Pinpoint the cell where the given text exists, returning its (X, Y) midpoint coordinate. 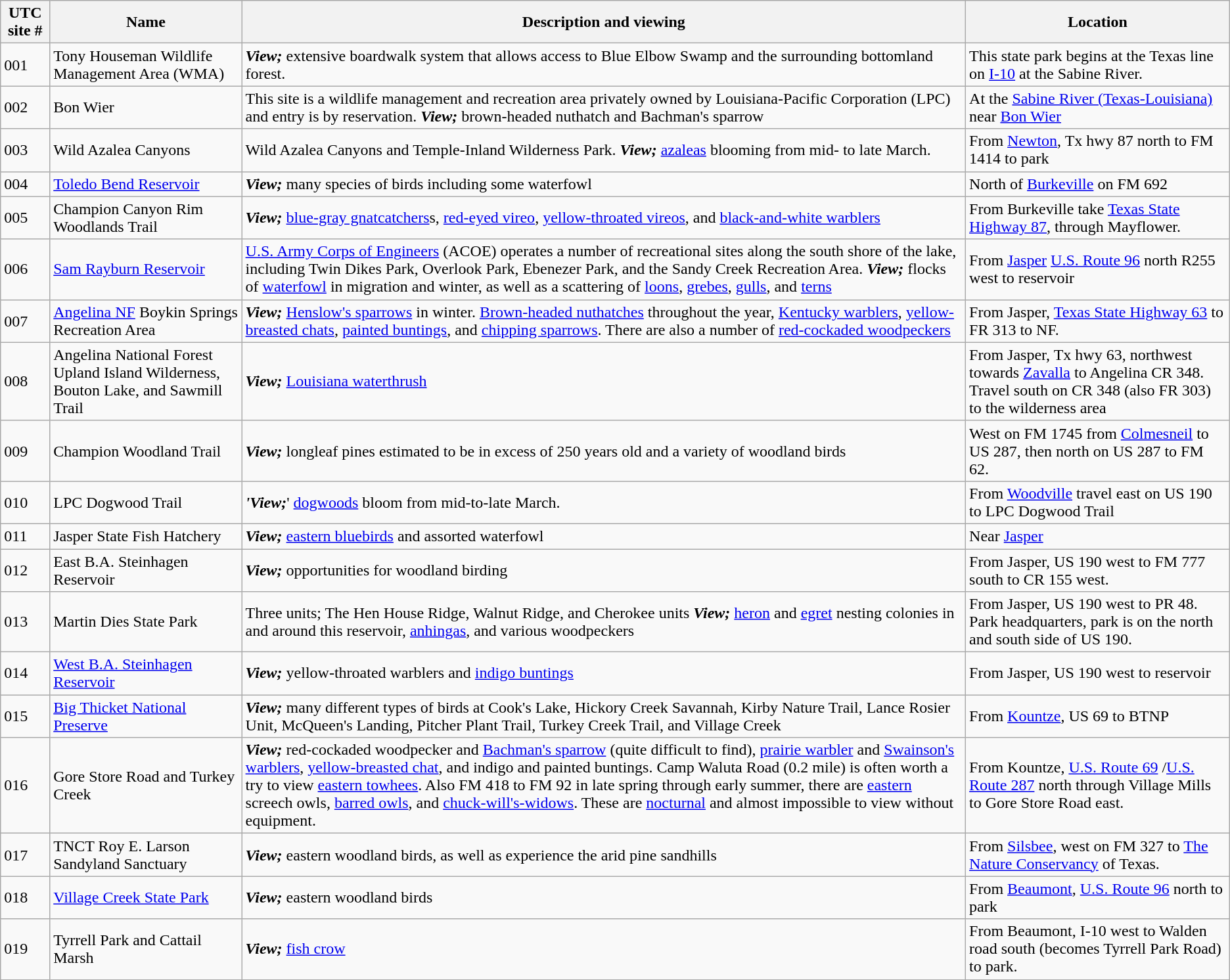
Near Jasper (1098, 536)
Village Creek State Park (146, 897)
004 (25, 184)
From Jasper U.S. Route 96 north R255 west to reservoir (1098, 269)
View; yellow-throated warblers and indigo buntings (603, 674)
015 (25, 716)
At the Sabine River (Texas-Louisiana) near Bon Wier (1098, 108)
018 (25, 897)
006 (25, 269)
Sam Rayburn Reservoir (146, 269)
Toledo Bend Reservoir (146, 184)
From Jasper, Tx hwy 63, northwest towards Zavalla to Angelina CR 348. Travel south on CR 348 (also FR 303) to the wilderness area (1098, 381)
Bon Wier (146, 108)
View; longleaf pines estimated to be in excess of 250 years old and a variety of woodland birds (603, 451)
View; Louisiana waterthrush (603, 381)
From Jasper, US 190 west to reservoir (1098, 674)
007 (25, 321)
View; many species of birds including some waterfowl (603, 184)
View; fish crow (603, 949)
Name (146, 22)
Location (1098, 22)
From Kountze, US 69 to BTNP (1098, 716)
012 (25, 570)
002 (25, 108)
View; blue-gray gnatcatcherss, red-eyed vireo, yellow-throated vireos, and black-and-white warblers (603, 218)
013 (25, 622)
Martin Dies State Park (146, 622)
From Woodville travel east on US 190 to LPC Dogwood Trail (1098, 502)
Big Thicket National Preserve (146, 716)
009 (25, 451)
From Burkeville take Texas State Highway 87, through Mayflower. (1098, 218)
From Beaumont, I-10 west to Walden road south (becomes Tyrrell Park Road) to park. (1098, 949)
North of Burkeville on FM 692 (1098, 184)
Angelina National Forest Upland Island Wilderness, Bouton Lake, and Sawmill Trail (146, 381)
008 (25, 381)
016 (25, 786)
View; eastern woodland birds, as well as experience the arid pine sandhills (603, 855)
011 (25, 536)
017 (25, 855)
West B.A. Steinhagen Reservoir (146, 674)
View; opportunities for woodland birding (603, 570)
Champion Canyon Rim Woodlands Trail (146, 218)
View; extensive boardwalk system that allows access to Blue Elbow Swamp and the surrounding bottomland forest. (603, 64)
Gore Store Road and Turkey Creek (146, 786)
'View;' dogwoods bloom from mid-to-late March. (603, 502)
Description and viewing (603, 22)
This state park begins at the Texas line on I-10 at the Sabine River. (1098, 64)
LPC Dogwood Trail (146, 502)
014 (25, 674)
From Jasper, Texas State Highway 63 to FR 313 to NF. (1098, 321)
West on FM 1745 from Colmesneil to US 287, then north on US 287 to FM 62. (1098, 451)
019 (25, 949)
Angelina NF Boykin Springs Recreation Area (146, 321)
Tony Houseman Wildlife Management Area (WMA) (146, 64)
Wild Azalea Canyons (146, 150)
Tyrrell Park and Cattail Marsh (146, 949)
From Newton, Tx hwy 87 north to FM 1414 to park (1098, 150)
View; eastern woodland birds (603, 897)
Champion Woodland Trail (146, 451)
005 (25, 218)
View; eastern bluebirds and assorted waterfowl (603, 536)
From Jasper, US 190 west to FM 777 south to CR 155 west. (1098, 570)
From Silsbee, west on FM 327 to The Nature Conservancy of Texas. (1098, 855)
010 (25, 502)
From Kountze, U.S. Route 69 /U.S. Route 287 north through Village Mills to Gore Store Road east. (1098, 786)
003 (25, 150)
Wild Azalea Canyons and Temple-Inland Wilderness Park. View; azaleas blooming from mid- to late March. (603, 150)
TNCT Roy E. Larson Sandyland Sanctuary (146, 855)
East B.A. Steinhagen Reservoir (146, 570)
From Jasper, US 190 west to PR 48. Park headquarters, park is on the north and south side of US 190. (1098, 622)
From Beaumont, U.S. Route 96 north to park (1098, 897)
UTC site # (25, 22)
Jasper State Fish Hatchery (146, 536)
001 (25, 64)
